Pinpoint the cell where the given text exists, returning its (x, y) midpoint coordinate. 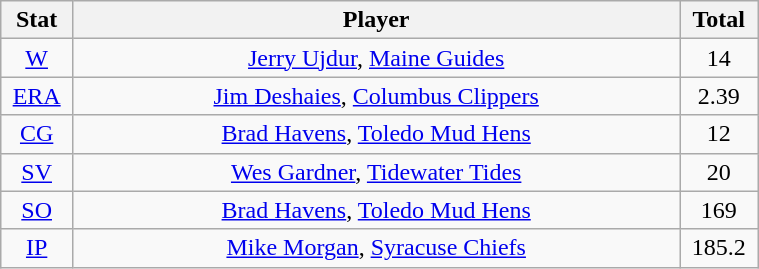
Total (719, 20)
SV (37, 172)
Stat (37, 20)
CG (37, 134)
ERA (37, 96)
20 (719, 172)
Wes Gardner, Tidewater Tides (376, 172)
Mike Morgan, Syracuse Chiefs (376, 248)
IP (37, 248)
Player (376, 20)
Jerry Ujdur, Maine Guides (376, 58)
185.2 (719, 248)
W (37, 58)
169 (719, 210)
SO (37, 210)
Jim Deshaies, Columbus Clippers (376, 96)
14 (719, 58)
12 (719, 134)
2.39 (719, 96)
